Return the (X, Y) coordinate for the center point of the cell that contains the specified text.  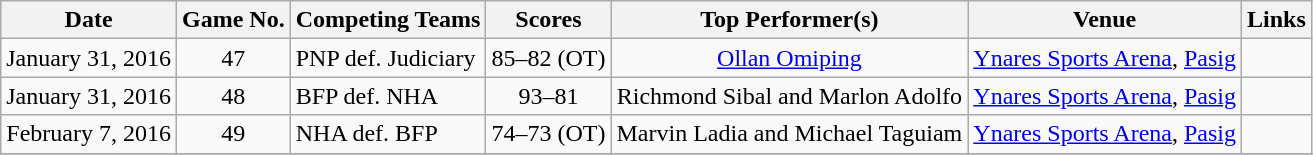
February 7, 2016 (89, 134)
Top Performer(s) (790, 20)
Game No. (233, 20)
PNP def. Judiciary (388, 58)
74–73 (OT) (548, 134)
85–82 (OT) (548, 58)
47 (233, 58)
Links (1277, 20)
Scores (548, 20)
Richmond Sibal and Marlon Adolfo (790, 96)
NHA def. BFP (388, 134)
BFP def. NHA (388, 96)
Competing Teams (388, 20)
48 (233, 96)
Venue (1105, 20)
Ollan Omiping (790, 58)
Marvin Ladia and Michael Taguiam (790, 134)
49 (233, 134)
93–81 (548, 96)
Date (89, 20)
